Determine the (X, Y) coordinate at the center of the cell enclosing the given text.  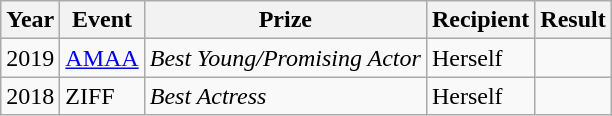
AMAA (102, 58)
Result (573, 20)
Best Young/Promising Actor (285, 58)
Prize (285, 20)
2019 (30, 58)
2018 (30, 96)
ZIFF (102, 96)
Best Actress (285, 96)
Year (30, 20)
Recipient (480, 20)
Event (102, 20)
